Find where the given text appears and provide that cell's center as (X, Y) coordinate. 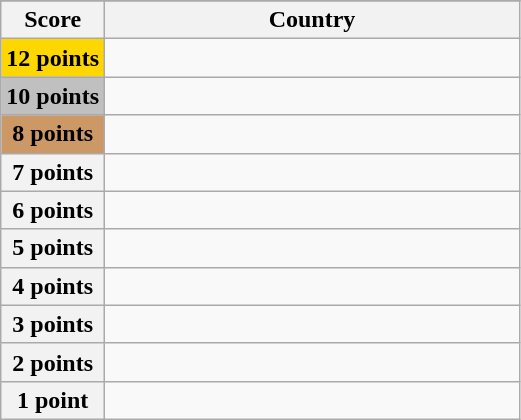
4 points (53, 286)
3 points (53, 324)
6 points (53, 210)
10 points (53, 96)
Country (312, 20)
5 points (53, 248)
2 points (53, 362)
Score (53, 20)
1 point (53, 400)
7 points (53, 172)
12 points (53, 58)
8 points (53, 134)
